Return (x, y) of the center of cell containing provided text 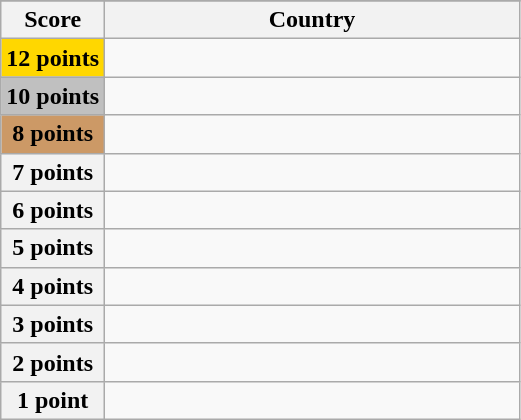
3 points (53, 324)
Country (312, 20)
8 points (53, 134)
6 points (53, 210)
Score (53, 20)
1 point (53, 400)
5 points (53, 248)
4 points (53, 286)
12 points (53, 58)
10 points (53, 96)
7 points (53, 172)
2 points (53, 362)
